Output the (x, y) coordinate of the center of the cell containing the given text.  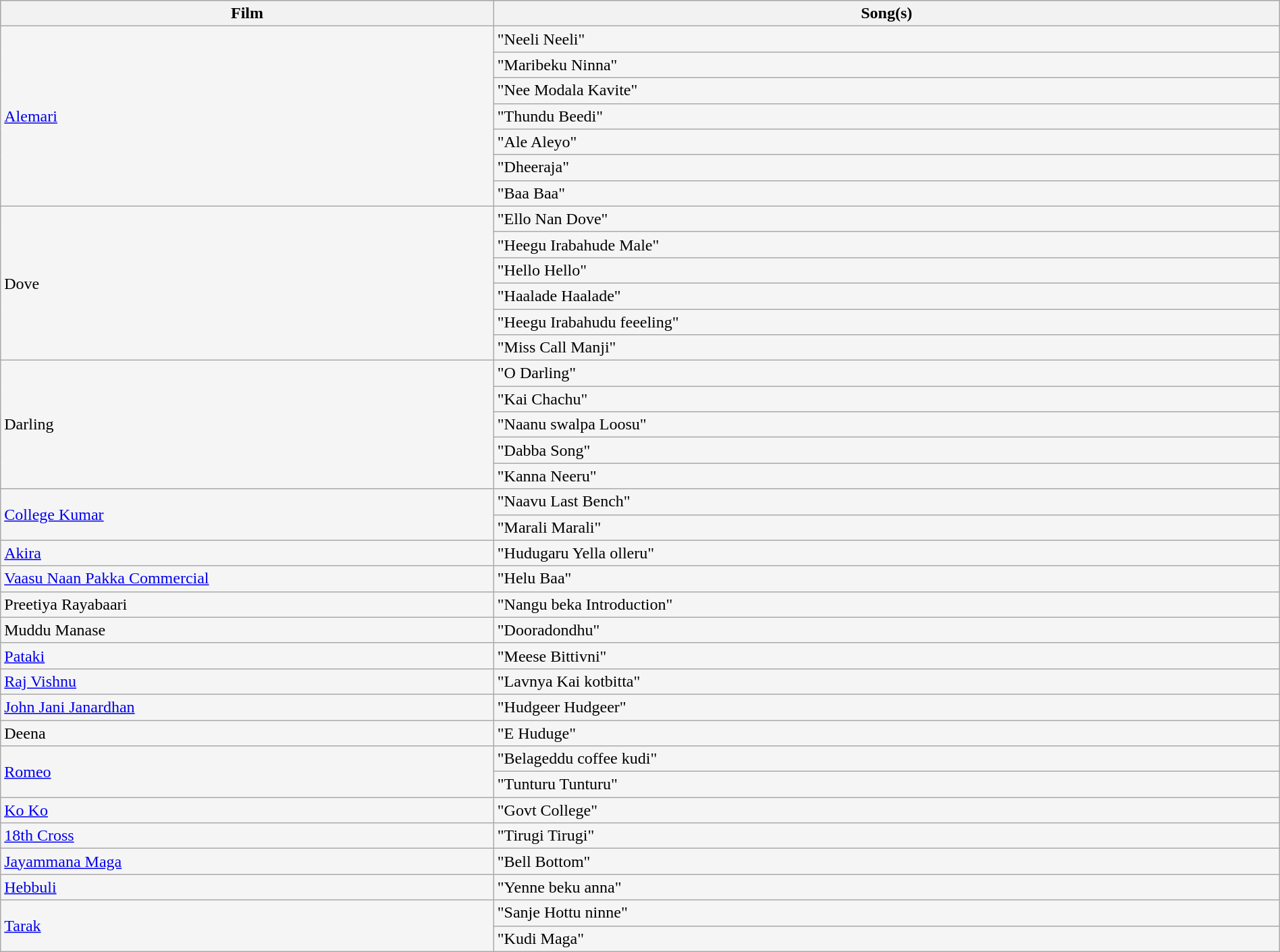
Akira (247, 553)
Tarak (247, 926)
Song(s) (886, 14)
"Kudi Maga" (886, 938)
College Kumar (247, 514)
Jayammana Maga (247, 862)
"Govt College" (886, 810)
Hebbuli (247, 887)
Alemari (247, 116)
"Helu Baa" (886, 579)
"Ale Aleyo" (886, 142)
"Ello Nan Dove" (886, 219)
"Miss Call Manji" (886, 348)
"Meese Bittivni" (886, 656)
"Lavnya Kai kotbitta" (886, 681)
John Jani Janardhan (247, 707)
"Sanje Hottu ninne" (886, 913)
"Heegu Irabahudu feeeling" (886, 322)
Dove (247, 283)
Ko Ko (247, 810)
"Thundu Beedi" (886, 116)
"Hudgeer Hudgeer" (886, 707)
Deena (247, 733)
Vaasu Naan Pakka Commercial (247, 579)
"Dooradondhu" (886, 630)
"Tirugi Tirugi" (886, 836)
"Hello Hello" (886, 270)
"E Huduge" (886, 733)
"Haalade Haalade" (886, 296)
"Tunturu Tunturu" (886, 785)
Romeo (247, 772)
"Dabba Song" (886, 450)
"Nangu beka Introduction" (886, 604)
"Marali Marali" (886, 527)
"Bell Bottom" (886, 862)
Preetiya Rayabaari (247, 604)
"Baa Baa" (886, 193)
"Naavu Last Bench" (886, 502)
"Yenne beku anna" (886, 887)
"Nee Modala Kavite" (886, 90)
"Naanu swalpa Loosu" (886, 425)
Pataki (247, 656)
Film (247, 14)
Raj Vishnu (247, 681)
18th Cross (247, 836)
Muddu Manase (247, 630)
"Dheeraja" (886, 167)
"Neeli Neeli" (886, 39)
"Hudugaru Yella olleru" (886, 553)
"O Darling" (886, 373)
"Kai Chachu" (886, 399)
"Kanna Neeru" (886, 476)
"Belageddu coffee kudi" (886, 759)
"Heegu Irabahude Male" (886, 244)
Darling (247, 425)
"Maribeku Ninna" (886, 65)
